Pinpoint the cell where the given text exists, returning its (X, Y) midpoint coordinate. 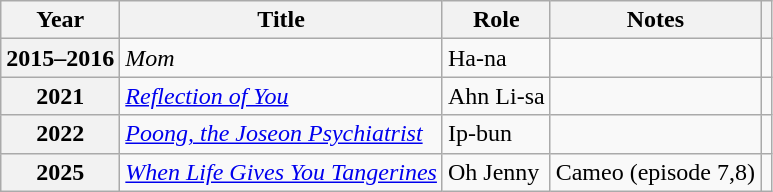
Title (282, 20)
Mom (282, 58)
Ip-bun (496, 134)
Ahn Li-sa (496, 96)
Role (496, 20)
2021 (60, 96)
Cameo (episode 7,8) (655, 172)
When Life Gives You Tangerines (282, 172)
Oh Jenny (496, 172)
Reflection of You (282, 96)
Poong, the Joseon Psychiatrist (282, 134)
Ha-na (496, 58)
2022 (60, 134)
2015–2016 (60, 58)
2025 (60, 172)
Year (60, 20)
Notes (655, 20)
